Determine the (X, Y) coordinate at the center of the cell enclosing the given text.  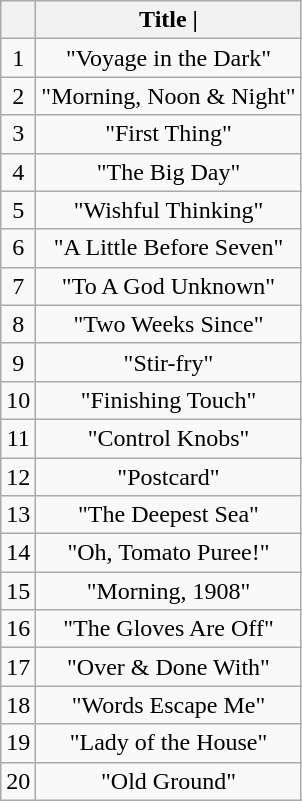
"The Big Day" (168, 172)
"Wishful Thinking" (168, 210)
"Over & Done With" (168, 667)
3 (18, 134)
"To A God Unknown" (168, 286)
9 (18, 362)
5 (18, 210)
20 (18, 781)
"The Gloves Are Off" (168, 629)
Title | (168, 20)
8 (18, 324)
"Control Knobs" (168, 438)
"Two Weeks Since" (168, 324)
4 (18, 172)
"Morning, 1908" (168, 591)
19 (18, 743)
"Words Escape Me" (168, 705)
12 (18, 477)
"First Thing" (168, 134)
15 (18, 591)
7 (18, 286)
"Oh, Tomato Puree!" (168, 553)
"Voyage in the Dark" (168, 58)
2 (18, 96)
6 (18, 248)
11 (18, 438)
1 (18, 58)
"Morning, Noon & Night" (168, 96)
18 (18, 705)
16 (18, 629)
14 (18, 553)
"Postcard" (168, 477)
17 (18, 667)
13 (18, 515)
"Lady of the House" (168, 743)
"Finishing Touch" (168, 400)
"Stir-fry" (168, 362)
"Old Ground" (168, 781)
"The Deepest Sea" (168, 515)
"A Little Before Seven" (168, 248)
10 (18, 400)
